From the cell containing the given text, extract its center point as [x, y] coordinate. 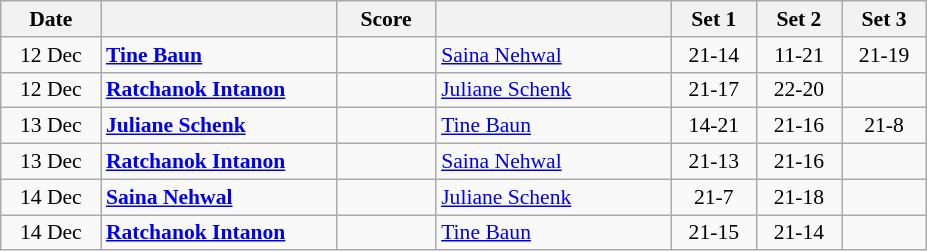
Set 2 [798, 19]
Date [51, 19]
11-21 [798, 55]
21-17 [714, 90]
22-20 [798, 90]
21-7 [714, 197]
21-15 [714, 233]
21-18 [798, 197]
Set 3 [884, 19]
21-19 [884, 55]
Set 1 [714, 19]
14-21 [714, 126]
21-13 [714, 162]
Score [386, 19]
21-8 [884, 126]
